Determine the (x, y) coordinate at the center of the cell enclosing the given text.  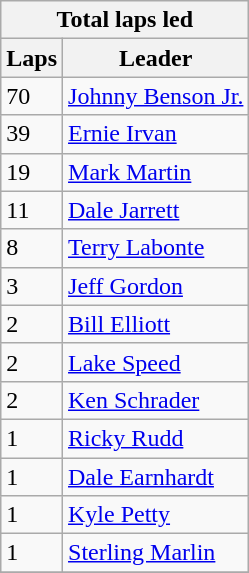
Kyle Petty (156, 515)
Ernie Irvan (156, 134)
39 (32, 134)
19 (32, 172)
Laps (32, 58)
70 (32, 96)
Total laps led (125, 20)
Jeff Gordon (156, 286)
Bill Elliott (156, 324)
Lake Speed (156, 362)
Johnny Benson Jr. (156, 96)
Sterling Marlin (156, 553)
Terry Labonte (156, 248)
11 (32, 210)
Dale Earnhardt (156, 477)
Mark Martin (156, 172)
Dale Jarrett (156, 210)
Leader (156, 58)
Ricky Rudd (156, 438)
3 (32, 286)
Ken Schrader (156, 400)
8 (32, 248)
